Determine the [X, Y] coordinate at the center of the cell enclosing the given text.  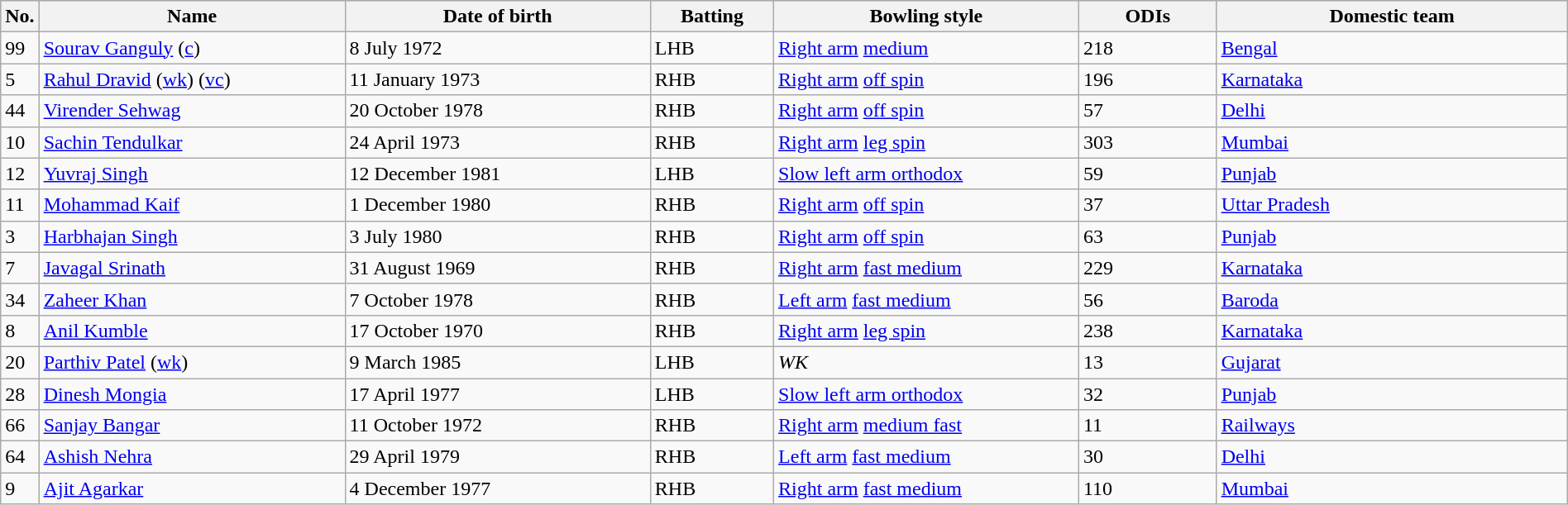
238 [1148, 331]
Name [192, 17]
10 [20, 142]
30 [1148, 457]
28 [20, 394]
12 December 1981 [498, 174]
8 [20, 331]
Parthiv Patel (wk) [192, 362]
110 [1148, 488]
Right arm medium [926, 48]
11 January 1973 [498, 79]
3 July 1980 [498, 236]
44 [20, 111]
64 [20, 457]
Sourav Ganguly (c) [192, 48]
Mohammad Kaif [192, 205]
229 [1148, 268]
11 October 1972 [498, 426]
Railways [1392, 426]
Yuvraj Singh [192, 174]
17 April 1977 [498, 394]
7 October 1978 [498, 299]
1 December 1980 [498, 205]
Harbhajan Singh [192, 236]
Anil Kumble [192, 331]
20 [20, 362]
Date of birth [498, 17]
Sanjay Bangar [192, 426]
99 [20, 48]
29 April 1979 [498, 457]
Domestic team [1392, 17]
32 [1148, 394]
57 [1148, 111]
Dinesh Mongia [192, 394]
9 [20, 488]
Virender Sehwag [192, 111]
Zaheer Khan [192, 299]
196 [1148, 79]
4 December 1977 [498, 488]
Bengal [1392, 48]
24 April 1973 [498, 142]
Bowling style [926, 17]
ODIs [1148, 17]
66 [20, 426]
Gujarat [1392, 362]
37 [1148, 205]
Sachin Tendulkar [192, 142]
3 [20, 236]
Uttar Pradesh [1392, 205]
59 [1148, 174]
5 [20, 79]
12 [20, 174]
WK [926, 362]
No. [20, 17]
56 [1148, 299]
Batting [711, 17]
8 July 1972 [498, 48]
303 [1148, 142]
13 [1148, 362]
Rahul Dravid (wk) (vc) [192, 79]
Javagal Srinath [192, 268]
17 October 1970 [498, 331]
20 October 1978 [498, 111]
9 March 1985 [498, 362]
Ashish Nehra [192, 457]
Baroda [1392, 299]
Right arm medium fast [926, 426]
7 [20, 268]
218 [1148, 48]
31 August 1969 [498, 268]
34 [20, 299]
Ajit Agarkar [192, 488]
63 [1148, 236]
